Return the [X, Y] coordinate for the center point of the cell that contains the specified text.  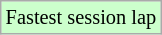
Fastest session lap [81, 17]
